Determine the [x, y] coordinate at the center of the cell enclosing the given text.  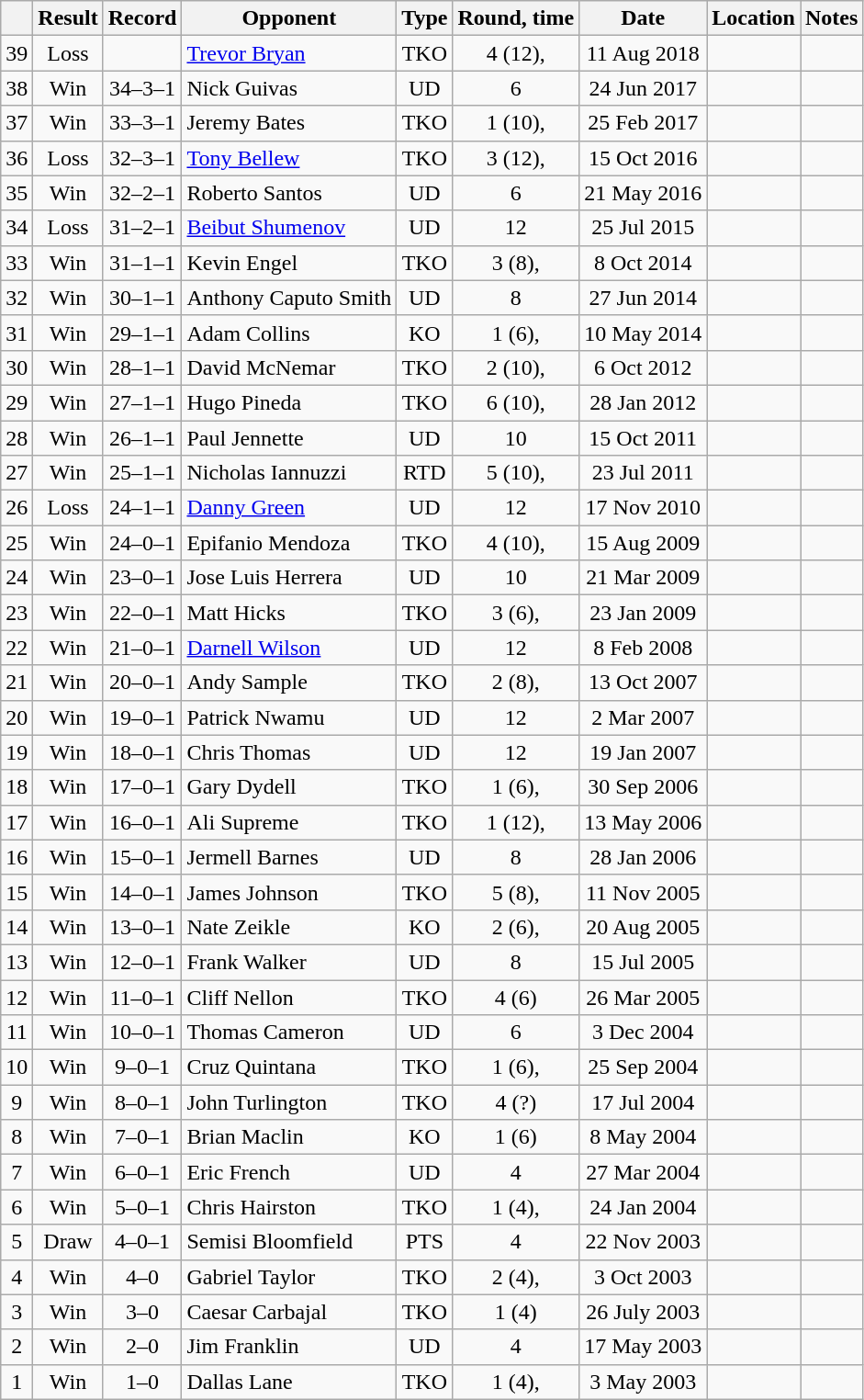
28–1–1 [142, 367]
Ali Supreme [289, 822]
5–0–1 [142, 1207]
11–0–1 [142, 997]
Opponent [289, 18]
2 [17, 1347]
23 Jul 2011 [643, 473]
1 (12), [516, 822]
34–3–1 [142, 88]
15 Oct 2016 [643, 158]
31–1–1 [142, 263]
27 Mar 2004 [643, 1172]
32 [17, 298]
18 [17, 787]
8 Oct 2014 [643, 263]
Nate Zeikle [289, 927]
4–0 [142, 1277]
13–0–1 [142, 927]
Tony Bellew [289, 158]
33 [17, 263]
Draw [68, 1242]
30 [17, 367]
Darnell Wilson [289, 648]
John Turlington [289, 1102]
2 (8), [516, 683]
15 Jul 2005 [643, 962]
Patrick Nwamu [289, 717]
Beibut Shumenov [289, 228]
26 July 2003 [643, 1312]
27 Jun 2014 [643, 298]
17 Nov 2010 [643, 508]
3 (8), [516, 263]
12–0–1 [142, 962]
PTS [424, 1242]
17–0–1 [142, 787]
Semisi Bloomfield [289, 1242]
Jermell Barnes [289, 857]
Type [424, 18]
Thomas Cameron [289, 1033]
5 (8), [516, 892]
9–0–1 [142, 1067]
16 [17, 857]
24 [17, 578]
21 [17, 683]
15 [17, 892]
14–0–1 [142, 892]
14 [17, 927]
Gabriel Taylor [289, 1277]
18–0–1 [142, 752]
Cliff Nellon [289, 997]
24 Jun 2017 [643, 88]
Cruz Quintana [289, 1067]
4 (12), [516, 53]
31 [17, 333]
Date [643, 18]
3 (12), [516, 158]
30 Sep 2006 [643, 787]
20 [17, 717]
38 [17, 88]
1 (4) [516, 1312]
11 [17, 1033]
17 [17, 822]
James Johnson [289, 892]
16–0–1 [142, 822]
Chris Hairston [289, 1207]
19 Jan 2007 [643, 752]
David McNemar [289, 367]
25 [17, 543]
Matt Hicks [289, 613]
22 [17, 648]
1 (10), [516, 123]
Jose Luis Herrera [289, 578]
6–0–1 [142, 1172]
28 Jan 2012 [643, 402]
7–0–1 [142, 1137]
3 May 2003 [643, 1382]
34 [17, 228]
3–0 [142, 1312]
26 Mar 2005 [643, 997]
6 Oct 2012 [643, 367]
21–0–1 [142, 648]
Nick Guivas [289, 88]
30–1–1 [142, 298]
23 Jan 2009 [643, 613]
33–3–1 [142, 123]
4 (?) [516, 1102]
Notes [832, 18]
26–1–1 [142, 438]
23 [17, 613]
26 [17, 508]
7 [17, 1172]
2–0 [142, 1347]
20 Aug 2005 [643, 927]
39 [17, 53]
13 May 2006 [643, 822]
3 Dec 2004 [643, 1033]
Caesar Carbajal [289, 1312]
25 Sep 2004 [643, 1067]
8 May 2004 [643, 1137]
2 Mar 2007 [643, 717]
24–1–1 [142, 508]
6 (10), [516, 402]
Jeremy Bates [289, 123]
11 Nov 2005 [643, 892]
17 Jul 2004 [643, 1102]
13 [17, 962]
Jim Franklin [289, 1347]
27–1–1 [142, 402]
17 May 2003 [643, 1347]
Location [754, 18]
32–2–1 [142, 193]
19 [17, 752]
4 (6) [516, 997]
3 (6), [516, 613]
11 Aug 2018 [643, 53]
Nicholas Iannuzzi [289, 473]
5 [17, 1242]
4–0–1 [142, 1242]
Epifanio Mendoza [289, 543]
Hugo Pineda [289, 402]
22 Nov 2003 [643, 1242]
Kevin Engel [289, 263]
9 [17, 1102]
1 [17, 1382]
2 (4), [516, 1277]
Paul Jennette [289, 438]
25 Jul 2015 [643, 228]
2 (10), [516, 367]
Danny Green [289, 508]
3 [17, 1312]
24–0–1 [142, 543]
1 (6) [516, 1137]
RTD [424, 473]
Andy Sample [289, 683]
Eric French [289, 1172]
32–3–1 [142, 158]
Anthony Caputo Smith [289, 298]
Dallas Lane [289, 1382]
25–1–1 [142, 473]
29 [17, 402]
28 [17, 438]
8–0–1 [142, 1102]
28 Jan 2006 [643, 857]
4 (10), [516, 543]
Trevor Bryan [289, 53]
19–0–1 [142, 717]
Roberto Santos [289, 193]
Record [142, 18]
Chris Thomas [289, 752]
21 May 2016 [643, 193]
23–0–1 [142, 578]
Adam Collins [289, 333]
21 Mar 2009 [643, 578]
27 [17, 473]
Result [68, 18]
Frank Walker [289, 962]
Gary Dydell [289, 787]
13 Oct 2007 [643, 683]
Round, time [516, 18]
Brian Maclin [289, 1137]
8 Feb 2008 [643, 648]
29–1–1 [142, 333]
2 (6), [516, 927]
15–0–1 [142, 857]
10–0–1 [142, 1033]
35 [17, 193]
15 Aug 2009 [643, 543]
24 Jan 2004 [643, 1207]
1–0 [142, 1382]
22–0–1 [142, 613]
15 Oct 2011 [643, 438]
36 [17, 158]
5 (10), [516, 473]
3 Oct 2003 [643, 1277]
37 [17, 123]
25 Feb 2017 [643, 123]
31–2–1 [142, 228]
20–0–1 [142, 683]
10 May 2014 [643, 333]
